From the cell containing the given text, extract its center point as (X, Y) coordinate. 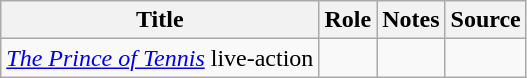
Role (348, 20)
Source (486, 20)
Notes (411, 20)
Title (160, 20)
The Prince of Tennis live-action (160, 58)
